Determine the (x, y) coordinate at the center of the cell enclosing the given text.  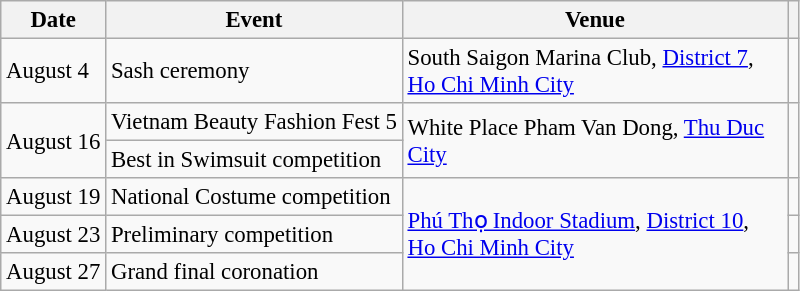
Sash ceremony (254, 72)
August 19 (54, 197)
South Saigon Marina Club, District 7, Ho Chi Minh City (595, 72)
Phú Thọ Indoor Stadium, District 10, Ho Chi Minh City (595, 234)
Event (254, 20)
August 4 (54, 72)
National Costume competition (254, 197)
Preliminary competition (254, 235)
Best in Swimsuit competition (254, 160)
August 23 (54, 235)
Date (54, 20)
Vietnam Beauty Fashion Fest 5 (254, 122)
White Place Pham Van Dong, Thu Duc City (595, 140)
August 16 (54, 140)
Venue (595, 20)
